Scan for the cell matching the given text and deliver its (X, Y) coordinate at center. 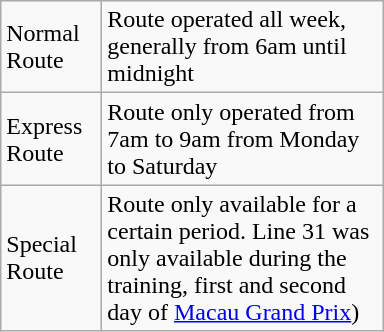
Express Route (52, 139)
Route only available for a certain period. Line 31 was only available during the training, first and second day of Macau Grand Prix) (242, 258)
Route only operated from 7am to 9am from Monday to Saturday (242, 139)
Normal Route (52, 47)
Special Route (52, 258)
Route operated all week, generally from 6am until midnight (242, 47)
